For the text-containing cell, return its midpoint in (X, Y) coordinate format. 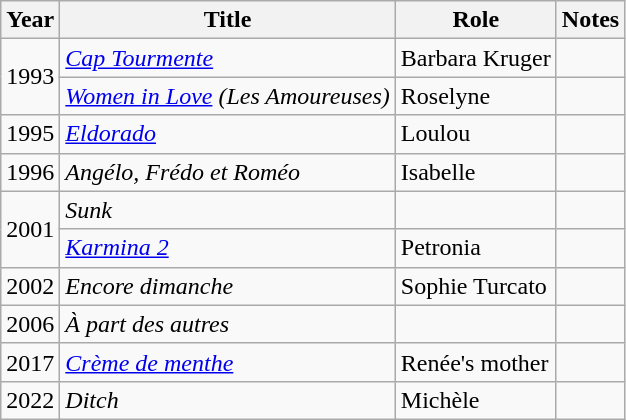
Role (476, 20)
Isabelle (476, 172)
Barbara Kruger (476, 58)
Year (30, 20)
Encore dimanche (228, 286)
Renée's mother (476, 362)
Eldorado (228, 134)
2017 (30, 362)
Cap Tourmente (228, 58)
Notes (590, 20)
Michèle (476, 400)
Women in Love (Les Amoureuses) (228, 96)
Sunk (228, 210)
Karmina 2 (228, 248)
Sophie Turcato (476, 286)
Crème de menthe (228, 362)
1996 (30, 172)
Angélo, Frédo et Roméo (228, 172)
2022 (30, 400)
2001 (30, 229)
Roselyne (476, 96)
1993 (30, 77)
À part des autres (228, 324)
Loulou (476, 134)
Ditch (228, 400)
2002 (30, 286)
Petronia (476, 248)
1995 (30, 134)
2006 (30, 324)
Title (228, 20)
